Identify which cell holds the provided text, then report its (X, Y) central coordinate. 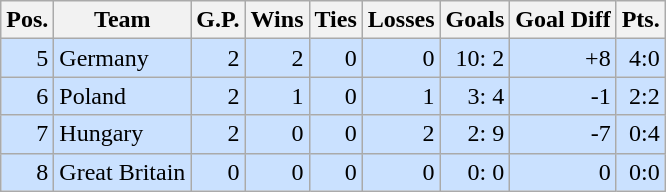
Team (122, 20)
7 (28, 134)
0:4 (640, 134)
10: 2 (475, 58)
0:0 (640, 172)
2:2 (640, 96)
Wins (277, 20)
Pts. (640, 20)
Goals (475, 20)
Germany (122, 58)
Ties (336, 20)
Hungary (122, 134)
3: 4 (475, 96)
6 (28, 96)
Great Britain (122, 172)
8 (28, 172)
Poland (122, 96)
-1 (563, 96)
+8 (563, 58)
Pos. (28, 20)
-7 (563, 134)
Goal Diff (563, 20)
5 (28, 58)
G.P. (218, 20)
0: 0 (475, 172)
2: 9 (475, 134)
4:0 (640, 58)
Losses (401, 20)
